Identify which cell holds the provided text, then report its (X, Y) central coordinate. 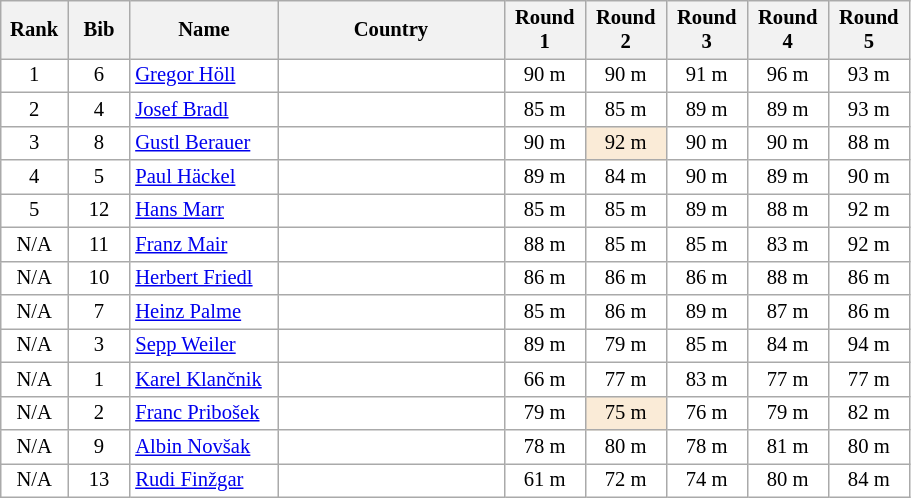
76 m (706, 413)
87 m (788, 311)
Round 4 (788, 29)
74 m (706, 480)
Rank (34, 29)
Country (392, 29)
Karel Klančnik (204, 379)
Hans Marr (204, 210)
Name (204, 29)
Heinz Palme (204, 311)
Franc Pribošek (204, 413)
91 m (706, 75)
Sepp Weiler (204, 345)
Josef Bradl (204, 109)
Albin Novšak (204, 447)
10 (100, 278)
61 m (544, 480)
Paul Häckel (204, 177)
Gustl Berauer (204, 143)
72 m (626, 480)
6 (100, 75)
7 (100, 311)
75 m (626, 413)
Bib (100, 29)
Round 2 (626, 29)
12 (100, 210)
Round 3 (706, 29)
9 (100, 447)
8 (100, 143)
82 m (868, 413)
Round 5 (868, 29)
Gregor Höll (204, 75)
96 m (788, 75)
11 (100, 244)
Herbert Friedl (204, 278)
Round 1 (544, 29)
13 (100, 480)
66 m (544, 379)
81 m (788, 447)
Franz Mair (204, 244)
Rudi Finžgar (204, 480)
94 m (868, 345)
